Search for the cell housing the specified text and yield its (x, y) center coordinate. 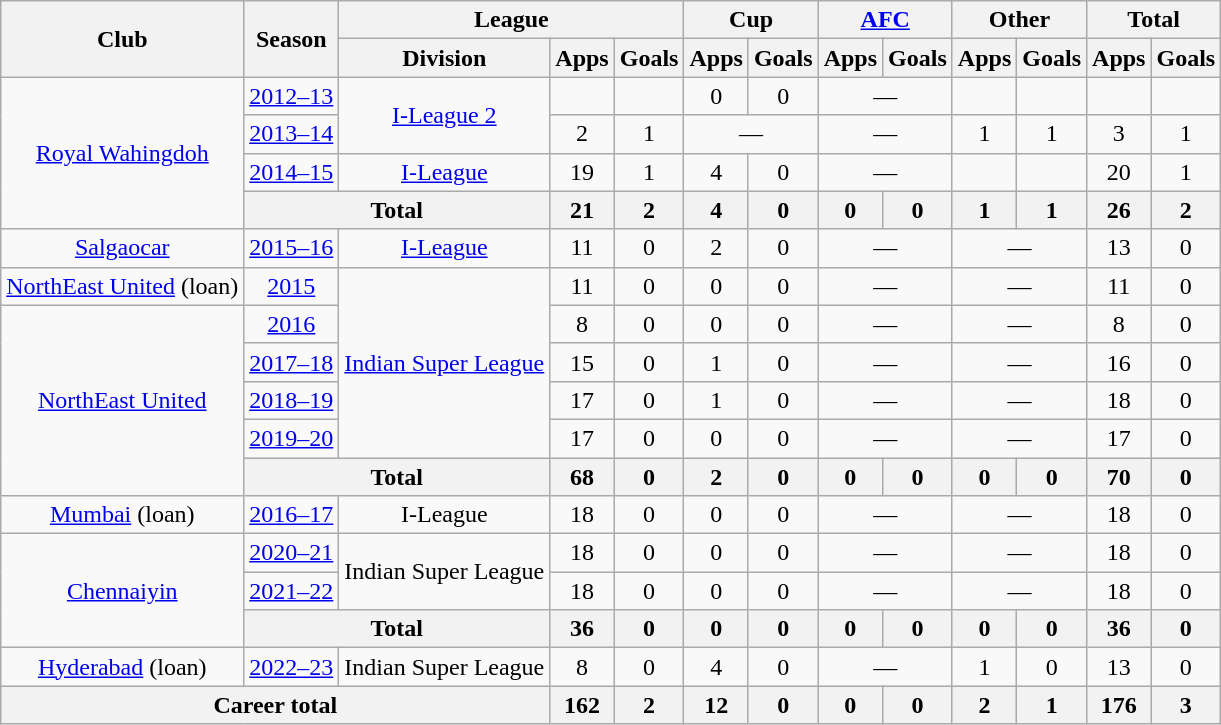
2016–17 (292, 515)
68 (582, 477)
12 (716, 705)
70 (1119, 477)
15 (582, 362)
2013–14 (292, 134)
2017–18 (292, 362)
16 (1119, 362)
2015–16 (292, 248)
176 (1119, 705)
2019–20 (292, 438)
2021–22 (292, 591)
I-League 2 (444, 115)
AFC (885, 20)
2022–23 (292, 667)
Cup (751, 20)
NorthEast United (loan) (122, 286)
20 (1119, 172)
League (512, 20)
2016 (292, 324)
2015 (292, 286)
21 (582, 210)
Royal Wahingdoh (122, 153)
2018–19 (292, 400)
Season (292, 39)
Salgaocar (122, 248)
Chennaiyin (122, 591)
NorthEast United (122, 400)
Career total (276, 705)
Hyderabad (loan) (122, 667)
2014–15 (292, 172)
Other (1019, 20)
2012–13 (292, 96)
26 (1119, 210)
Division (444, 58)
2020–21 (292, 553)
Club (122, 39)
19 (582, 172)
Mumbai (loan) (122, 515)
162 (582, 705)
